For the text-containing cell, return its midpoint in (X, Y) coordinate format. 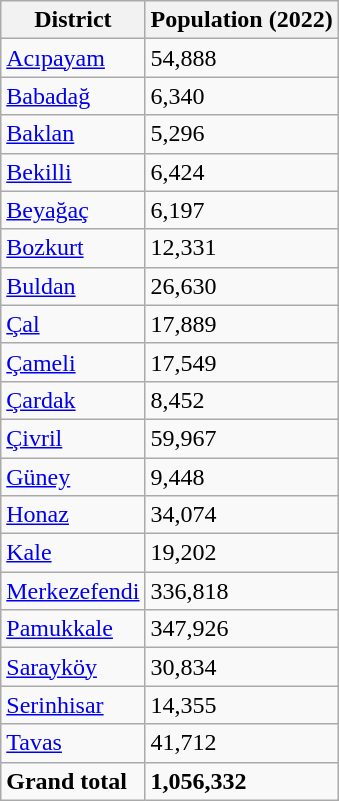
336,818 (242, 591)
14,355 (242, 705)
Güney (73, 477)
Baklan (73, 134)
Grand total (73, 781)
19,202 (242, 553)
District (73, 20)
Çameli (73, 362)
54,888 (242, 58)
5,296 (242, 134)
347,926 (242, 629)
6,424 (242, 172)
Beyağaç (73, 210)
Çivril (73, 438)
26,630 (242, 286)
Acıpayam (73, 58)
Honaz (73, 515)
Çal (73, 324)
34,074 (242, 515)
Sarayköy (73, 667)
Tavas (73, 743)
Bozkurt (73, 248)
Kale (73, 553)
1,056,332 (242, 781)
59,967 (242, 438)
Population (2022) (242, 20)
17,549 (242, 362)
Merkezefendi (73, 591)
9,448 (242, 477)
Pamukkale (73, 629)
8,452 (242, 400)
Serinhisar (73, 705)
6,197 (242, 210)
30,834 (242, 667)
Çardak (73, 400)
Buldan (73, 286)
Bekilli (73, 172)
6,340 (242, 96)
Babadağ (73, 96)
17,889 (242, 324)
12,331 (242, 248)
41,712 (242, 743)
